Scan for the cell matching the given text and deliver its [X, Y] coordinate at center. 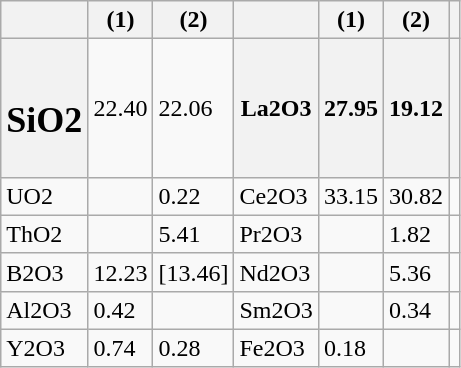
Al2O3 [44, 310]
UO2 [44, 196]
5.36 [416, 272]
5.41 [194, 234]
Pr2O3 [276, 234]
33.15 [350, 196]
0.34 [416, 310]
Fe2O3 [276, 348]
ThO2 [44, 234]
La2O3 [276, 108]
SiO2 [44, 108]
27.95 [350, 108]
0.74 [120, 348]
0.18 [350, 348]
[13.46] [194, 272]
Y2O3 [44, 348]
0.22 [194, 196]
0.28 [194, 348]
B2O3 [44, 272]
22.40 [120, 108]
1.82 [416, 234]
Nd2O3 [276, 272]
30.82 [416, 196]
22.06 [194, 108]
0.42 [120, 310]
19.12 [416, 108]
Ce2O3 [276, 196]
Sm2O3 [276, 310]
12.23 [120, 272]
